Return [X, Y] of the center of cell containing provided text 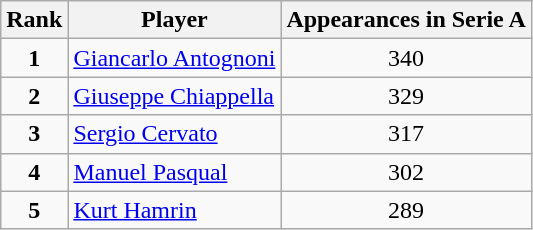
Giuseppe Chiappella [174, 96]
Appearances in Serie A [406, 20]
1 [34, 58]
Manuel Pasqual [174, 172]
329 [406, 96]
340 [406, 58]
Player [174, 20]
Rank [34, 20]
317 [406, 134]
4 [34, 172]
Sergio Cervato [174, 134]
289 [406, 210]
2 [34, 96]
Kurt Hamrin [174, 210]
3 [34, 134]
Giancarlo Antognoni [174, 58]
5 [34, 210]
302 [406, 172]
